Scan for the cell matching the given text and deliver its [x, y] coordinate at center. 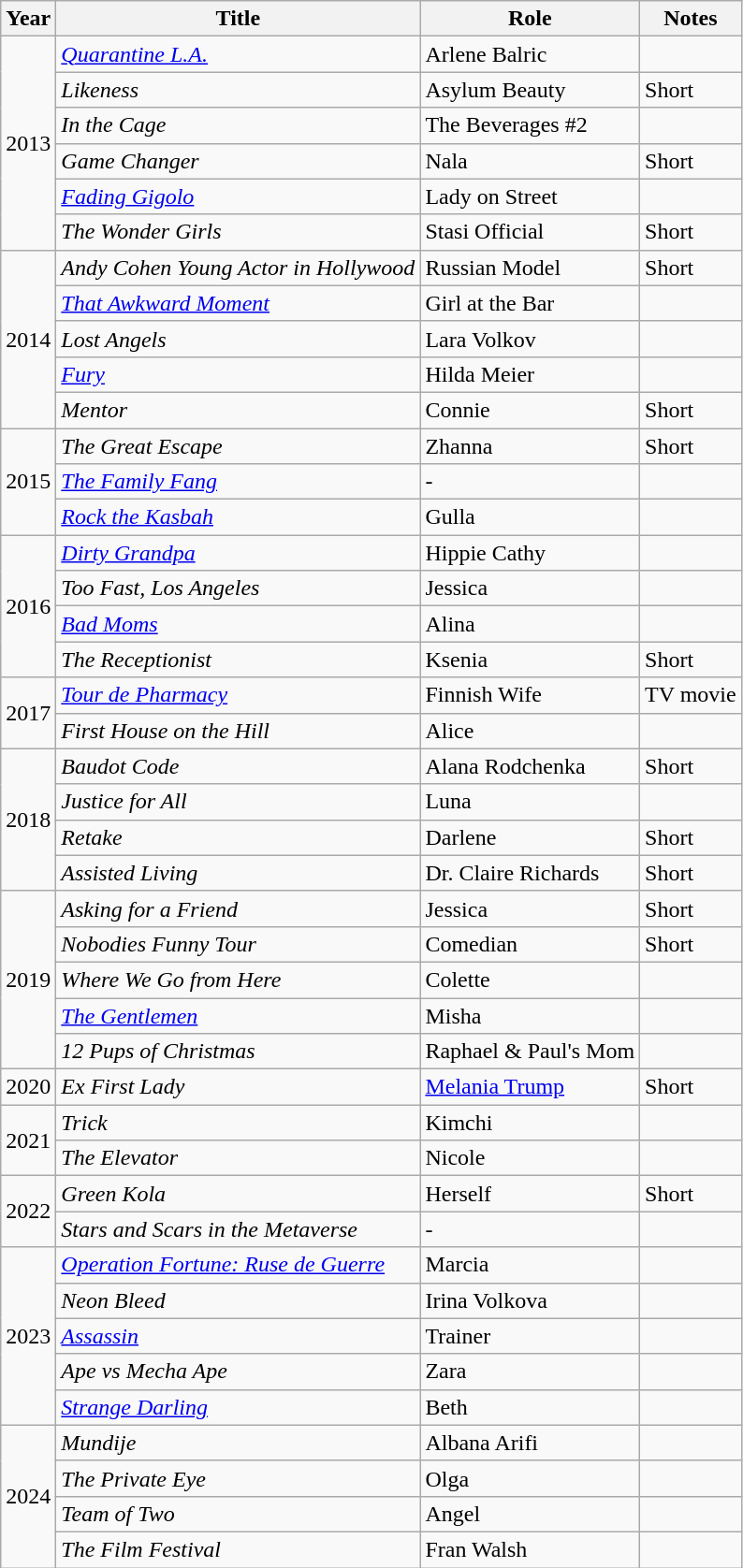
Strange Darling [238, 1407]
Zara [530, 1372]
Assassin [238, 1336]
Alice [530, 731]
Girl at the Bar [530, 303]
Stars and Scars in the Metaverse [238, 1229]
Green Kola [238, 1194]
Marcia [530, 1265]
The Receptionist [238, 660]
2014 [28, 339]
The Family Fang [238, 482]
Finnish Wife [530, 695]
2015 [28, 482]
Raphael & Paul's Mom [530, 1052]
2016 [28, 606]
The Wonder Girls [238, 232]
Quarantine L.A. [238, 54]
Justice for All [238, 802]
Luna [530, 802]
Fading Gigolo [238, 196]
Connie [530, 410]
Year [28, 19]
12 Pups of Christmas [238, 1052]
Andy Cohen Young Actor in Hollywood [238, 268]
Assisted Living [238, 873]
Irina Volkova [530, 1300]
2020 [28, 1087]
Kimchi [530, 1123]
The Beverages #2 [530, 125]
In the Cage [238, 125]
Albana Arifi [530, 1443]
Ape vs Mecha Ape [238, 1372]
2023 [28, 1336]
Stasi Official [530, 232]
Fran Walsh [530, 1549]
Title [238, 19]
Mentor [238, 410]
Operation Fortune: Ruse de Guerre [238, 1265]
Fury [238, 374]
2018 [28, 820]
Role [530, 19]
Hippie Cathy [530, 553]
Baudot Code [238, 766]
Game Changer [238, 161]
The Great Escape [238, 446]
Lady on Street [530, 196]
Arlene Balric [530, 54]
Trick [238, 1123]
The Film Festival [238, 1549]
2017 [28, 713]
2024 [28, 1496]
Misha [530, 1015]
Russian Model [530, 268]
That Awkward Moment [238, 303]
2021 [28, 1140]
Tour de Pharmacy [238, 695]
2019 [28, 980]
Likeness [238, 90]
The Private Eye [238, 1478]
Asking for a Friend [238, 908]
Lost Angels [238, 339]
2013 [28, 143]
Beth [530, 1407]
Alina [530, 624]
Ex First Lady [238, 1087]
Dr. Claire Richards [530, 873]
Comedian [530, 944]
Nobodies Funny Tour [238, 944]
Team of Two [238, 1514]
Neon Bleed [238, 1300]
Olga [530, 1478]
Darlene [530, 837]
Zhanna [530, 446]
Alana Rodchenka [530, 766]
Gulla [530, 517]
Retake [238, 837]
Nala [530, 161]
Trainer [530, 1336]
The Gentlemen [238, 1015]
Hilda Meier [530, 374]
Colette [530, 980]
The Elevator [238, 1158]
2022 [28, 1212]
Herself [530, 1194]
Rock the Kasbah [238, 517]
Angel [530, 1514]
Ksenia [530, 660]
Where We Go from Here [238, 980]
Mundije [238, 1443]
Bad Moms [238, 624]
Asylum Beauty [530, 90]
Nicole [530, 1158]
Notes [691, 19]
TV movie [691, 695]
Too Fast, Los Angeles [238, 588]
First House on the Hill [238, 731]
Melania Trump [530, 1087]
Lara Volkov [530, 339]
Dirty Grandpa [238, 553]
